Detect which cell encompasses the target text, then output its (x, y) center coordinate. 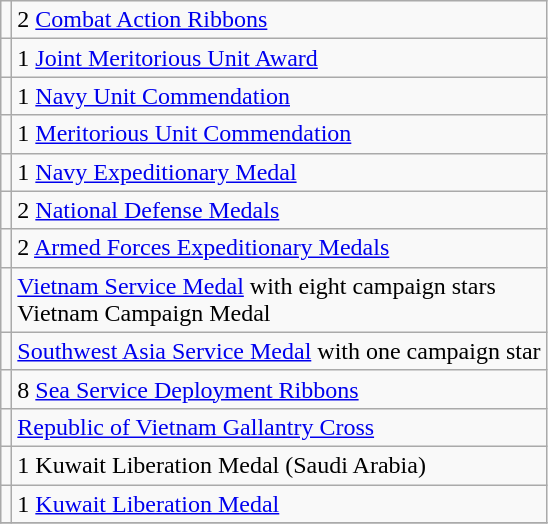
2 Combat Action Ribbons (279, 20)
Vietnam Service Medal with eight campaign starsVietnam Campaign Medal (279, 300)
Southwest Asia Service Medal with one campaign star (279, 351)
1 Joint Meritorious Unit Award (279, 58)
2 Armed Forces Expeditionary Medals (279, 248)
1 Navy Unit Commendation (279, 96)
2 National Defense Medals (279, 210)
Republic of Vietnam Gallantry Cross (279, 427)
1 Kuwait Liberation Medal (279, 503)
1 Navy Expeditionary Medal (279, 172)
8 Sea Service Deployment Ribbons (279, 389)
1 Meritorious Unit Commendation (279, 134)
1 Kuwait Liberation Medal (Saudi Arabia) (279, 465)
